Provide the [X, Y] coordinate of the cell's center where the given text is located.  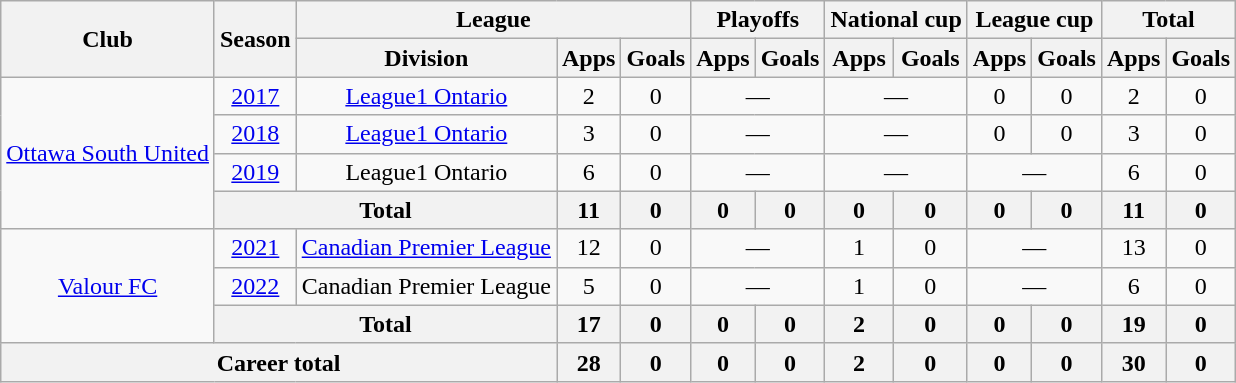
Ottawa South United [108, 153]
Division [426, 58]
19 [1133, 324]
League cup [1034, 20]
Playoffs [758, 20]
28 [588, 362]
League [493, 20]
2018 [255, 134]
12 [588, 248]
Season [255, 39]
30 [1133, 362]
Career total [279, 362]
2019 [255, 172]
13 [1133, 248]
17 [588, 324]
Club [108, 39]
Valour FC [108, 286]
2021 [255, 248]
2022 [255, 286]
5 [588, 286]
National cup [896, 20]
2017 [255, 96]
